Pinpoint the cell where the given text exists, returning its [X, Y] midpoint coordinate. 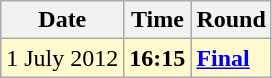
Date [62, 20]
Final [231, 58]
16:15 [158, 58]
Round [231, 20]
1 July 2012 [62, 58]
Time [158, 20]
